For the text-containing cell, return its midpoint in [X, Y] coordinate format. 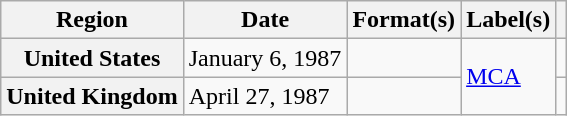
Format(s) [404, 20]
United Kingdom [92, 96]
United States [92, 58]
January 6, 1987 [265, 58]
MCA [508, 77]
Date [265, 20]
Region [92, 20]
April 27, 1987 [265, 96]
Label(s) [508, 20]
